Output the (x, y) coordinate of the center of the cell containing the given text.  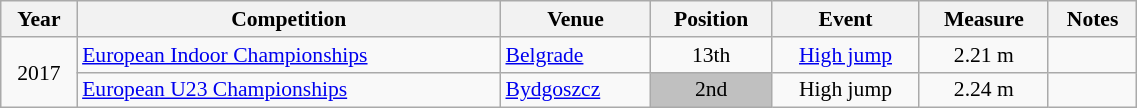
Event (846, 19)
Venue (575, 19)
2nd (712, 90)
2.21 m (984, 55)
Measure (984, 19)
European U23 Championships (288, 90)
Bydgoszcz (575, 90)
2017 (39, 72)
Notes (1092, 19)
Position (712, 19)
European Indoor Championships (288, 55)
Year (39, 19)
2.24 m (984, 90)
Belgrade (575, 55)
13th (712, 55)
Competition (288, 19)
